Determine the [x, y] coordinate at the center of the cell enclosing the given text.  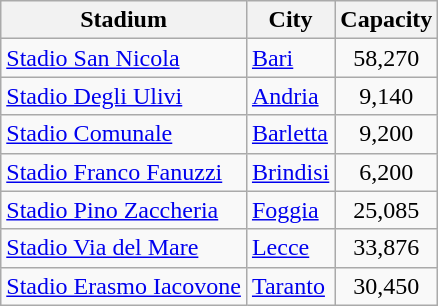
Stadio Comunale [124, 134]
Stadio Degli Ulivi [124, 96]
Stadio San Nicola [124, 58]
6,200 [386, 172]
33,876 [386, 248]
25,085 [386, 210]
Stadio Pino Zaccheria [124, 210]
Bari [290, 58]
Lecce [290, 248]
Stadio Erasmo Iacovone [124, 286]
Stadio Via del Mare [124, 248]
9,200 [386, 134]
58,270 [386, 58]
Taranto [290, 286]
30,450 [386, 286]
Capacity [386, 20]
Barletta [290, 134]
9,140 [386, 96]
Stadium [124, 20]
Brindisi [290, 172]
Foggia [290, 210]
Stadio Franco Fanuzzi [124, 172]
Andria [290, 96]
City [290, 20]
